Pinpoint the cell where the given text exists, returning its (x, y) midpoint coordinate. 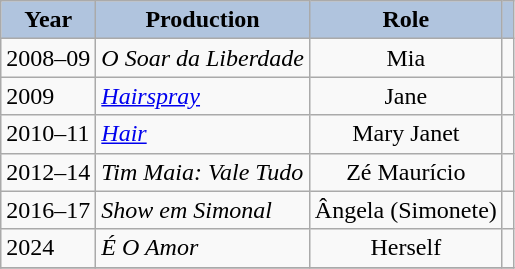
Mary Janet (406, 134)
Zé Maurício (406, 172)
É O Amor (203, 248)
Mia (406, 58)
Show em Simonal (203, 210)
Hairspray (203, 96)
2009 (48, 96)
O Soar da Liberdade (203, 58)
Hair (203, 134)
Tim Maia: Vale Tudo (203, 172)
Herself (406, 248)
Year (48, 20)
2024 (48, 248)
2008–09 (48, 58)
2012–14 (48, 172)
Jane (406, 96)
Role (406, 20)
2010–11 (48, 134)
Ângela (Simonete) (406, 210)
Production (203, 20)
2016–17 (48, 210)
